Detect which cell encompasses the target text, then output its (x, y) center coordinate. 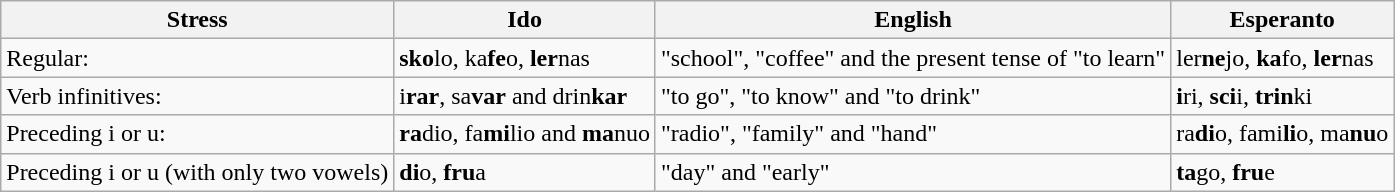
radio, familio, manuo (1282, 134)
Esperanto (1282, 20)
English (912, 20)
Stress (198, 20)
Verb infinitives: (198, 96)
Preceding i or u: (198, 134)
"school", "coffee" and the present tense of "to learn" (912, 58)
tago, frue (1282, 172)
lernejo, kafo, lernas (1282, 58)
Ido (525, 20)
"radio", "family" and "hand" (912, 134)
iri, scii, trinki (1282, 96)
dio, frua (525, 172)
Regular: (198, 58)
irar, savar and drinkar (525, 96)
Preceding i or u (with only two vowels) (198, 172)
skolo, kafeo, lernas (525, 58)
radio, familio and manuo (525, 134)
"day" and "early" (912, 172)
"to go", "to know" and "to drink" (912, 96)
